Determine the (X, Y) coordinate at the center of the cell enclosing the given text.  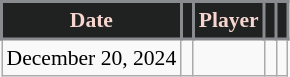
December 20, 2024 (92, 57)
Date (92, 20)
Player (229, 20)
